Output the (x, y) coordinate of the center of the cell containing the given text.  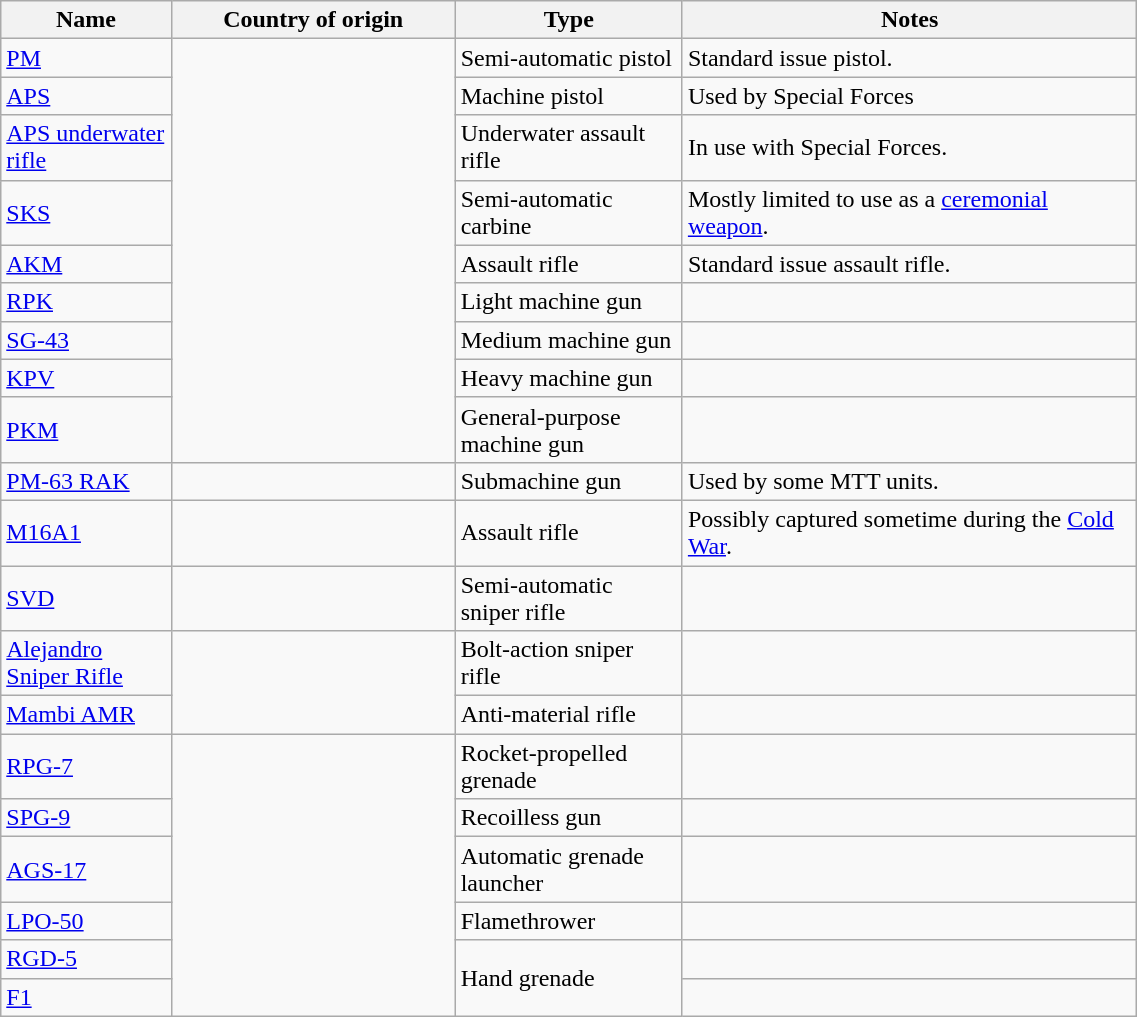
Heavy machine gun (568, 378)
PM (86, 58)
KPV (86, 378)
Hand grenade (568, 978)
Light machine gun (568, 302)
Semi-automatic carbine (568, 212)
RPG-7 (86, 766)
F1 (86, 997)
AKM (86, 264)
SVD (86, 598)
Recoilless gun (568, 818)
SPG-9 (86, 818)
Notes (909, 20)
SKS (86, 212)
General-purpose machine gun (568, 430)
Machine pistol (568, 96)
SG-43 (86, 340)
Bolt-action sniper rifle (568, 664)
Standard issue assault rifle. (909, 264)
PM-63 RAK (86, 481)
AGS-17 (86, 870)
APS (86, 96)
PKM (86, 430)
In use with Special Forces. (909, 148)
Mambi AMR (86, 715)
APS underwater rifle (86, 148)
Possibly captured sometime during the Cold War. (909, 532)
Type (568, 20)
Name (86, 20)
Automatic grenade launcher (568, 870)
Flamethrower (568, 921)
RGD-5 (86, 959)
Country of origin (313, 20)
Submachine gun (568, 481)
RPK (86, 302)
Medium machine gun (568, 340)
Alejandro Sniper Rifle (86, 664)
Semi-automatic sniper rifle (568, 598)
Used by some MTT units. (909, 481)
M16A1 (86, 532)
LPO-50 (86, 921)
Anti-material rifle (568, 715)
Mostly limited to use as a ceremonial weapon. (909, 212)
Rocket-propelled grenade (568, 766)
Underwater assault rifle (568, 148)
Used by Special Forces (909, 96)
Semi-automatic pistol (568, 58)
Standard issue pistol. (909, 58)
